For the text-containing cell, return its midpoint in (x, y) coordinate format. 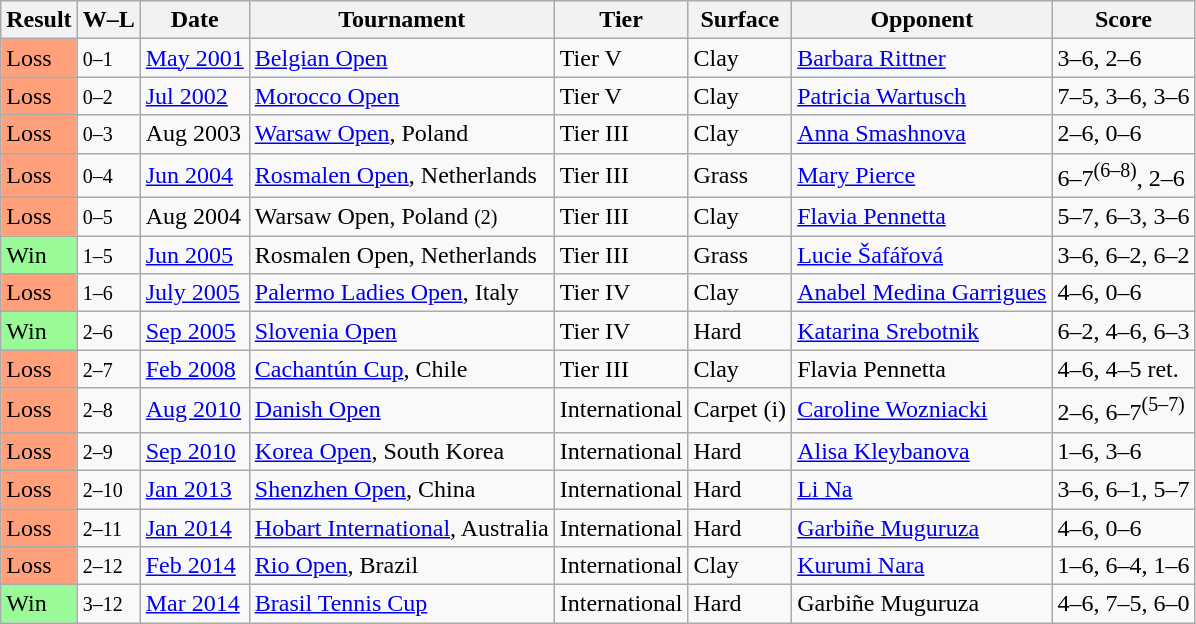
4–6, 7–5, 6–0 (1124, 604)
Jan 2013 (194, 489)
Mary Pierce (922, 176)
Feb 2008 (194, 369)
Score (1124, 20)
3–6, 6–2, 6–2 (1124, 255)
2–7 (108, 369)
Patricia Wartusch (922, 96)
Caroline Wozniacki (922, 410)
Date (194, 20)
5–7, 6–3, 3–6 (1124, 217)
Cachantún Cup, Chile (402, 369)
2–9 (108, 451)
2–6, 0–6 (1124, 134)
July 2005 (194, 293)
Korea Open, South Korea (402, 451)
2–6 (108, 331)
0–4 (108, 176)
Anabel Medina Garrigues (922, 293)
Danish Open (402, 410)
Morocco Open (402, 96)
Barbara Rittner (922, 58)
Li Na (922, 489)
Sep 2005 (194, 331)
Aug 2010 (194, 410)
Alisa Kleybanova (922, 451)
7–5, 3–6, 3–6 (1124, 96)
Belgian Open (402, 58)
Aug 2003 (194, 134)
Hobart International, Australia (402, 528)
Brasil Tennis Cup (402, 604)
Anna Smashnova (922, 134)
Warsaw Open, Poland (2) (402, 217)
Tier (621, 20)
0–3 (108, 134)
Jun 2005 (194, 255)
Katarina Srebotnik (922, 331)
May 2001 (194, 58)
2–10 (108, 489)
Jan 2014 (194, 528)
Sep 2010 (194, 451)
Palermo Ladies Open, Italy (402, 293)
4–6, 4–5 ret. (1124, 369)
0–2 (108, 96)
6–2, 4–6, 6–3 (1124, 331)
Feb 2014 (194, 566)
3–12 (108, 604)
1–5 (108, 255)
Kurumi Nara (922, 566)
2–8 (108, 410)
Warsaw Open, Poland (402, 134)
2–6, 6–7(5–7) (1124, 410)
Carpet (i) (740, 410)
Aug 2004 (194, 217)
6–7(6–8), 2–6 (1124, 176)
2–12 (108, 566)
1–6 (108, 293)
Mar 2014 (194, 604)
Rio Open, Brazil (402, 566)
Jun 2004 (194, 176)
0–5 (108, 217)
Jul 2002 (194, 96)
Slovenia Open (402, 331)
1–6, 6–4, 1–6 (1124, 566)
Opponent (922, 20)
2–11 (108, 528)
Surface (740, 20)
Shenzhen Open, China (402, 489)
Result (39, 20)
Lucie Šafářová (922, 255)
Tournament (402, 20)
3–6, 2–6 (1124, 58)
1–6, 3–6 (1124, 451)
0–1 (108, 58)
3–6, 6–1, 5–7 (1124, 489)
W–L (108, 20)
